Scan for the cell matching the given text and deliver its [X, Y] coordinate at center. 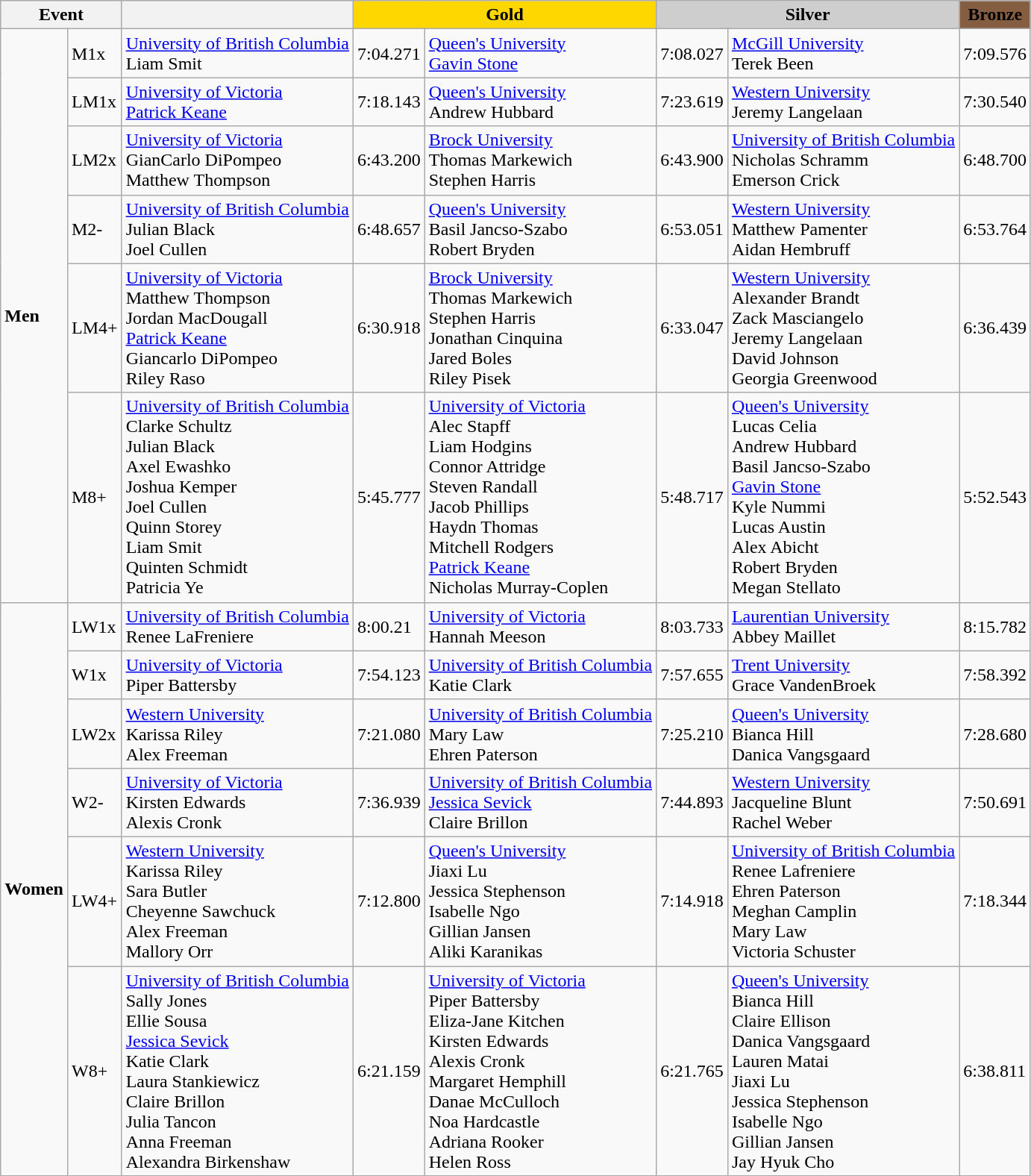
6:48.700 [995, 160]
7:30.540 [995, 101]
7:18.143 [389, 101]
Queen's UniversityJiaxi LuJessica StephensonIsabelle NgoGillian JansenAliki Karanikas [540, 901]
Queen's UniversityBianca HillClaire EllisonDanica VangsgaardLauren MataiJiaxi LuJessica StephensonIsabelle NgoGillian JansenJay Hyuk Cho [843, 1070]
7:50.691 [995, 802]
M2- [94, 229]
6:30.918 [389, 328]
University of British ColumbiaLiam Smit [237, 54]
6:21.765 [692, 1070]
7:57.655 [692, 675]
Queen's UniversityGavin Stone [540, 54]
University of British ColumbiaClarke SchultzJulian BlackAxel EwashkoJoshua KemperJoel CullenQuinn StoreyLiam SmitQuinten SchmidtPatricia Ye [237, 497]
LM4+ [94, 328]
Trent UniversityGrace VandenBroek [843, 675]
7:54.123 [389, 675]
8:15.782 [995, 627]
Event [61, 15]
7:18.344 [995, 901]
University of British ColumbiaRenee LafreniereEhren PatersonMeghan CamplinMary LawVictoria Schuster [843, 901]
Queen's UniversityAndrew Hubbard [540, 101]
Brock UniversityThomas MarkewichStephen HarrisJonathan CinquinaJared BolesRiley Pisek [540, 328]
University of VictoriaHannah Meeson [540, 627]
University of British ColumbiaJessica SevickClaire Brillon [540, 802]
University of British ColumbiaJulian BlackJoel Cullen [237, 229]
7:36.939 [389, 802]
University of VictoriaGianCarlo DiPompeoMatthew Thompson [237, 160]
7:08.027 [692, 54]
University of VictoriaMatthew ThompsonJordan MacDougallPatrick KeaneGiancarlo DiPompeoRiley Raso [237, 328]
Western UniversityJacqueline BluntRachel Weber [843, 802]
6:38.811 [995, 1070]
Gold [504, 15]
University of British ColumbiaMary LawEhren Paterson [540, 734]
5:45.777 [389, 497]
W2- [94, 802]
M1x [94, 54]
7:23.619 [692, 101]
Western UniversityKarissa RileyAlex Freeman [237, 734]
5:48.717 [692, 497]
7:12.800 [389, 901]
Queen's UniversityBasil Jancso-SzaboRobert Bryden [540, 229]
Men [34, 316]
Silver [808, 15]
7:04.271 [389, 54]
Western UniversityJeremy Langelaan [843, 101]
University of British ColumbiaRenee LaFreniere [237, 627]
6:43.900 [692, 160]
University of British ColumbiaKatie Clark [540, 675]
LW2x [94, 734]
Women [34, 889]
University of British ColumbiaNicholas SchrammEmerson Crick [843, 160]
LW4+ [94, 901]
Brock UniversityThomas MarkewichStephen Harris [540, 160]
LM2x [94, 160]
Bronze [995, 15]
Western UniversityMatthew PamenterAidan Hembruff [843, 229]
7:09.576 [995, 54]
6:53.051 [692, 229]
W8+ [94, 1070]
Western UniversityAlexander BrandtZack MasciangeloJeremy LangelaanDavid JohnsonGeorgia Greenwood [843, 328]
LW1x [94, 627]
7:44.893 [692, 802]
7:28.680 [995, 734]
M8+ [94, 497]
6:36.439 [995, 328]
Western UniversityKarissa RileySara ButlerCheyenne SawchuckAlex FreemanMallory Orr [237, 901]
6:43.200 [389, 160]
Queen's UniversityBianca HillDanica Vangsgaard [843, 734]
6:33.047 [692, 328]
8:00.21 [389, 627]
7:21.080 [389, 734]
University of VictoriaPatrick Keane [237, 101]
LM1x [94, 101]
6:53.764 [995, 229]
5:52.543 [995, 497]
8:03.733 [692, 627]
7:14.918 [692, 901]
W1x [94, 675]
7:25.210 [692, 734]
University of VictoriaKirsten EdwardsAlexis Cronk [237, 802]
University of VictoriaPiper Battersby [237, 675]
6:21.159 [389, 1070]
6:48.657 [389, 229]
McGill UniversityTerek Been [843, 54]
Queen's UniversityLucas CeliaAndrew HubbardBasil Jancso-SzaboGavin StoneKyle NummiLucas AustinAlex AbichtRobert BrydenMegan Stellato [843, 497]
Laurentian UniversityAbbey Maillet [843, 627]
7:58.392 [995, 675]
